Output the (X, Y) coordinate of the center of the cell containing the given text.  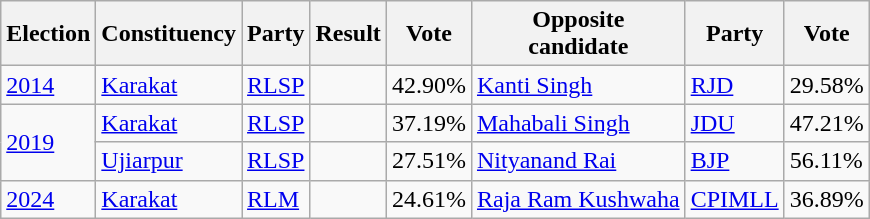
2024 (48, 199)
42.90% (428, 85)
2019 (48, 142)
Ujiarpur (169, 161)
Election (48, 34)
RLM (276, 199)
56.11% (826, 161)
Nityanand Rai (578, 161)
37.19% (428, 123)
RJD (734, 85)
47.21% (826, 123)
Result (348, 34)
Kanti Singh (578, 85)
BJP (734, 161)
29.58% (826, 85)
36.89% (826, 199)
CPIMLL (734, 199)
JDU (734, 123)
2014 (48, 85)
24.61% (428, 199)
Oppositecandidate (578, 34)
Mahabali Singh (578, 123)
27.51% (428, 161)
Raja Ram Kushwaha (578, 199)
Constituency (169, 34)
